Locate the cell with the specified text and output its [X, Y] center coordinate. 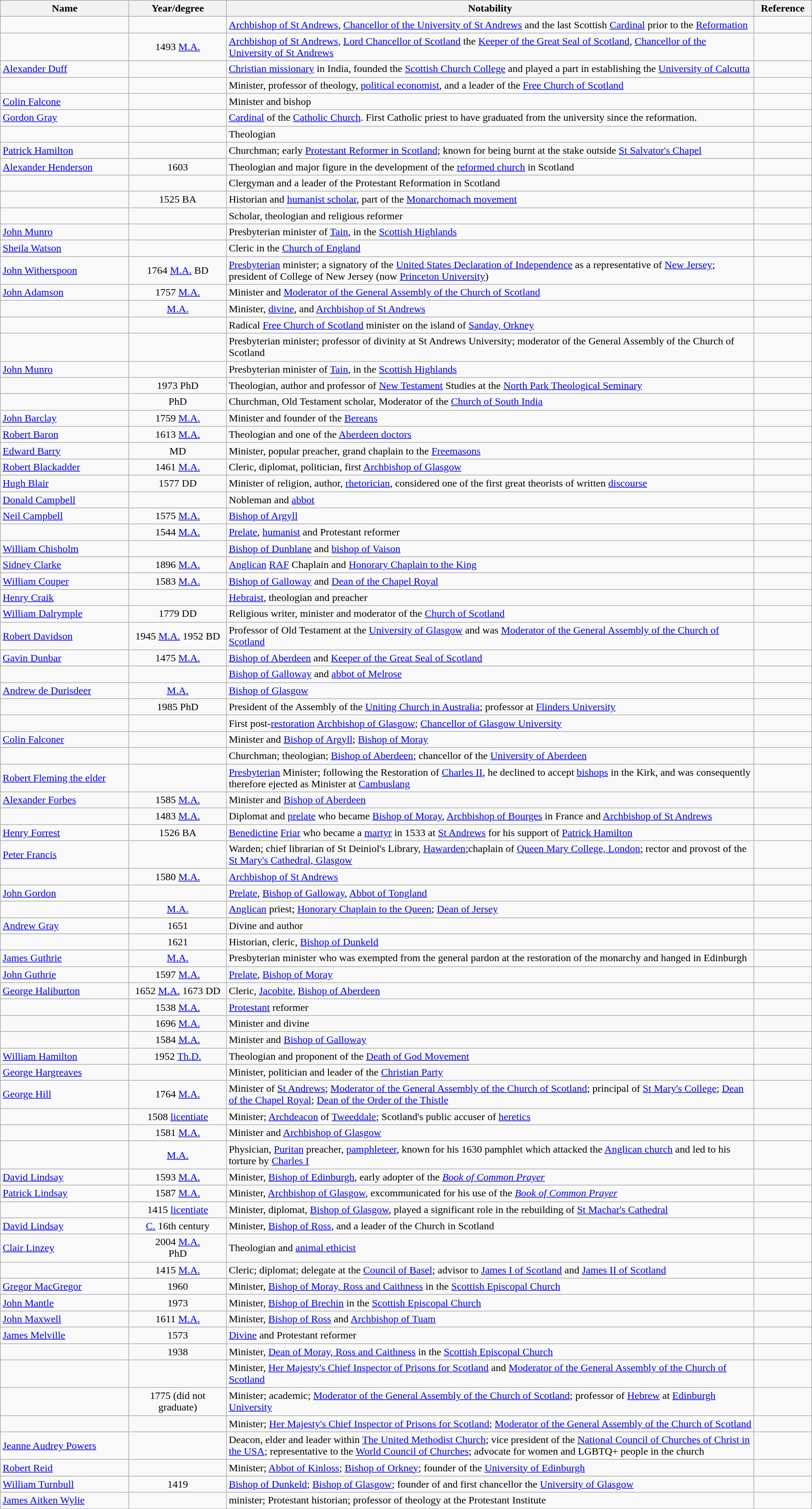
Bishop of Dunblane and bishop of Vaison [490, 549]
Minister of religion, author, rhetorician, considered one of the first great theorists of written discourse [490, 483]
Historian, cleric, Bishop of Dunkeld [490, 942]
Theologian [490, 134]
1538 M.A. [177, 1007]
Neil Campbell [65, 516]
1526 BA [177, 833]
Robert Blackadder [65, 467]
1613 M.A. [177, 434]
minister; Protestant historian; professor of theology at the Protestant Institute [490, 1500]
Theologian and animal ethicist [490, 1248]
Alexander Forbes [65, 800]
Peter Francis [65, 855]
William Hamilton [65, 1056]
Theologian, author and professor of New Testament Studies at the North Park Theological Seminary [490, 385]
William Couper [65, 581]
Patrick Lindsay [65, 1193]
Anglican RAF Chaplain and Honorary Chaplain to the King [490, 565]
Reference [783, 9]
Minister; academic; Moderator of the General Assembly of the Church of Scotland; professor of Hebrew at Edinburgh University [490, 1401]
1593 M.A. [177, 1177]
1938 [177, 1351]
1973 [177, 1303]
Minister, Bishop of Brechin in the Scottish Episcopal Church [490, 1303]
Churchman; theologian; Bishop of Aberdeen; chancellor of the University of Aberdeen [490, 756]
Minister; Abbot of Kinloss; Bishop of Orkney; founder of the University of Edinburgh [490, 1468]
Minister and founder of the Bereans [490, 418]
Patrick Hamilton [65, 150]
President of the Assembly of the Uniting Church in Australia; professor at Flinders University [490, 707]
Year/degree [177, 9]
Colin Falcone [65, 102]
Anglican priest; Honorary Chaplain to the Queen; Dean of Jersey [490, 909]
Minister, professor of theology, political economist, and a leader of the Free Church of Scotland [490, 85]
Bishop of Galloway and Dean of the Chapel Royal [490, 581]
1952 Th.D. [177, 1056]
Gavin Dunbar [65, 658]
1775 (did not graduate) [177, 1401]
Prelate, humanist and Protestant reformer [490, 532]
Minister, Bishop of Moray, Ross and Caithness in the Scottish Episcopal Church [490, 1286]
Bishop of Argyll [490, 516]
Churchman; early Protestant Reformer in Scotland; known for being burnt at the stake outside St Salvator's Chapel [490, 150]
Professor of Old Testament at the University of Glasgow and was Moderator of the General Assembly of the Church of Scotland [490, 636]
Alexander Henderson [65, 167]
Henry Craik [65, 598]
Minister, popular preacher, grand chaplain to the Freemasons [490, 451]
Prelate, Bishop of Moray [490, 974]
Henry Forrest [65, 833]
Bishop of Galloway and abbot of Melrose [490, 674]
1580 M.A. [177, 877]
Name [65, 9]
Prelate, Bishop of Galloway, Abbot of Tongland [490, 893]
1584 M.A. [177, 1040]
Minister, diplomat, Bishop of Glasgow, played a significant role in the rebuilding of St Machar's Cathedral [490, 1210]
Religious writer, minister and moderator of the Church of Scotland [490, 614]
Clair Linzey [65, 1248]
Minister and divine [490, 1023]
Historian and humanist scholar, part of the Monarchomach movement [490, 199]
Theologian and major figure in the development of the reformed church in Scotland [490, 167]
1483 M.A. [177, 816]
Physician, Puritan preacher, pamphleteer, known for his 1630 pamphlet which attacked the Anglican church and led to his torture by Charles I [490, 1155]
James Melville [65, 1335]
Minister and Moderator of the General Assembly of the Church of Scotland [490, 293]
1651 [177, 926]
Sheila Watson [65, 248]
Theologian and proponent of the Death of God Movement [490, 1056]
1757 M.A. [177, 293]
Bishop of Dunkeld; Bishop of Glasgow; founder of and first chancellor the University of Glasgow [490, 1484]
2004 M.A.PhD [177, 1248]
Cleric; diplomat; delegate at the Council of Basel; advisor to James I of Scotland and James II of Scotland [490, 1270]
Archbishop of St Andrews, Lord Chancellor of Scotland the Keeper of the Great Seal of Scotland, Chancellor of the University of St Andrews [490, 47]
1573 [177, 1335]
William Chisholm [65, 549]
1896 M.A. [177, 565]
James Guthrie [65, 958]
1759 M.A. [177, 418]
1611 M.A. [177, 1319]
Gregor MacGregor [65, 1286]
PhD [177, 402]
1581 M.A. [177, 1133]
First post-restoration Archbishop of Glasgow; Chancellor of Glasgow University [490, 723]
George Hargreaves [65, 1073]
William Dalrymple [65, 614]
Presbyterian minister; professor of divinity at St Andrews University; moderator of the General Assembly of the Church of Scotland [490, 347]
1525 BA [177, 199]
George Hill [65, 1095]
John Witherspoon [65, 271]
James Aitken Wylie [65, 1500]
Minister, Bishop of Edinburgh, early adopter of the Book of Common Prayer [490, 1177]
1508 licentiate [177, 1117]
Andrew de Durisdeer [65, 690]
1475 M.A. [177, 658]
Protestant reformer [490, 1007]
Edward Barry [65, 451]
Minister and Bishop of Aberdeen [490, 800]
Churchman, Old Testament scholar, Moderator of the Church of South India [490, 402]
1597 M.A. [177, 974]
Divine and Protestant reformer [490, 1335]
Jeanne Audrey Powers [65, 1446]
Andrew Gray [65, 926]
Presbyterian minister who was exempted from the general pardon at the restoration of the monarchy and hanged in Edinburgh [490, 958]
Cardinal of the Catholic Church. First Catholic priest to have graduated from the university since the reformation. [490, 118]
Donald Campbell [65, 500]
1652 M.A. 1673 DD [177, 991]
Minister, divine, and Archbishop of St Andrews [490, 309]
Archbishop of St Andrews [490, 877]
Minister and Bishop of Galloway [490, 1040]
1415 licentiate [177, 1210]
1696 M.A. [177, 1023]
Minister, Her Majesty's Chief Inspector of Prisons for Scotland and Moderator of the General Assembly of the Church of Scotland [490, 1374]
Diplomat and prelate who became Bishop of Moray, Archbishop of Bourges in France and Archbishop of St Andrews [490, 816]
Minister, Bishop of Ross, and a leader of the Church in Scotland [490, 1226]
1764 M.A. BD [177, 271]
Radical Free Church of Scotland minister on the island of Sanday, Orkney [490, 325]
1493 M.A. [177, 47]
Nobleman and abbot [490, 500]
MD [177, 451]
1544 M.A. [177, 532]
John Mantle [65, 1303]
1575 M.A. [177, 516]
Hugh Blair [65, 483]
William Turnbull [65, 1484]
Benedictine Friar who became a martyr in 1533 at St Andrews for his support of Patrick Hamilton [490, 833]
Archbishop of St Andrews, Chancellor of the University of St Andrews and the last Scottish Cardinal prior to the Reformation [490, 25]
Bishop of Aberdeen and Keeper of the Great Seal of Scotland [490, 658]
Alexander Duff [65, 69]
Robert Fleming the elder [65, 778]
Cleric, diplomat, politician, first Archbishop of Glasgow [490, 467]
Minister, Dean of Moray, Ross and Caithness in the Scottish Episcopal Church [490, 1351]
Cleric in the Church of England [490, 248]
Clergyman and a leader of the Protestant Reformation in Scotland [490, 183]
Minister; Archdeacon of Tweeddale; Scotland's public accuser of heretics [490, 1117]
John Adamson [65, 293]
1945 M.A. 1952 BD [177, 636]
1587 M.A. [177, 1193]
John Maxwell [65, 1319]
Christian missionary in India, founded the Scottish Church College and played a part in establishing the University of Calcutta [490, 69]
John Guthrie [65, 974]
John Barclay [65, 418]
1583 M.A. [177, 581]
1461 M.A. [177, 467]
Divine and author [490, 926]
1419 [177, 1484]
Notability [490, 9]
1973 PhD [177, 385]
Minister, Bishop of Ross and Archbishop of Tuam [490, 1319]
Minister and bishop [490, 102]
Sidney Clarke [65, 565]
Cleric, Jacobite, Bishop of Aberdeen [490, 991]
Minister, politician and leader of the Christian Party [490, 1073]
1960 [177, 1286]
John Gordon [65, 893]
Hebraist, theologian and preacher [490, 598]
1577 DD [177, 483]
1985 PhD [177, 707]
Gordon Gray [65, 118]
C. 16th century [177, 1226]
Minister and Archbishop of Glasgow [490, 1133]
1764 M.A. [177, 1095]
Robert Davidson [65, 636]
Robert Baron [65, 434]
Robert Reid [65, 1468]
1415 M.A. [177, 1270]
Bishop of Glasgow [490, 690]
1621 [177, 942]
Minister, Archbishop of Glasgow, excommunicated for his use of the Book of Common Prayer [490, 1193]
Minister and Bishop of Argyll; Bishop of Moray [490, 739]
Scholar, theologian and religious reformer [490, 215]
Theologian and one of the Aberdeen doctors [490, 434]
1779 DD [177, 614]
George Haliburton [65, 991]
Colin Falconer [65, 739]
1585 M.A. [177, 800]
Minister; Her Majesty's Chief Inspector of Prisons for Scotland; Moderator of the General Assembly of the Church of Scotland [490, 1424]
1603 [177, 167]
